Locate the cell with the specified text and output its (x, y) center coordinate. 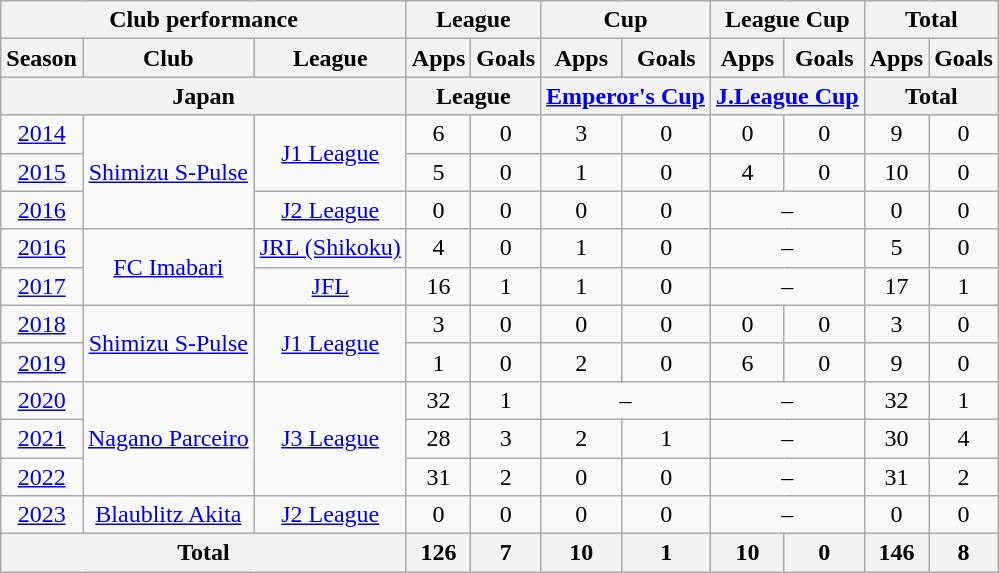
30 (896, 438)
28 (438, 438)
2021 (42, 438)
Nagano Parceiro (168, 438)
2020 (42, 400)
Blaublitz Akita (168, 515)
Season (42, 58)
2022 (42, 477)
146 (896, 553)
8 (964, 553)
Cup (626, 20)
17 (896, 286)
Japan (204, 96)
7 (506, 553)
2018 (42, 324)
2015 (42, 172)
2017 (42, 286)
League Cup (787, 20)
126 (438, 553)
JRL (Shikoku) (330, 248)
J3 League (330, 438)
Emperor's Cup (626, 96)
J.League Cup (787, 96)
2019 (42, 362)
JFL (330, 286)
2014 (42, 134)
2023 (42, 515)
FC Imabari (168, 267)
Club (168, 58)
16 (438, 286)
Club performance (204, 20)
